Identify which cell holds the provided text, then report its (X, Y) central coordinate. 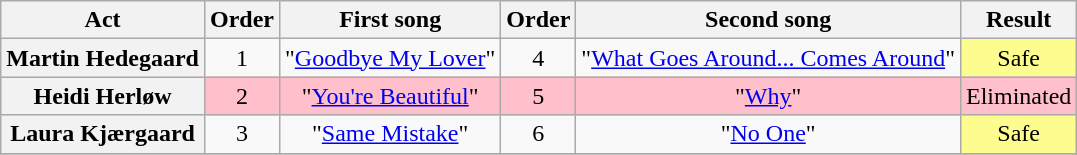
"Goodbye My Lover" (390, 58)
Eliminated (1018, 96)
1 (242, 58)
Act (103, 20)
"Why" (768, 96)
"You're Beautiful" (390, 96)
Result (1018, 20)
3 (242, 134)
Laura Kjærgaard (103, 134)
First song (390, 20)
2 (242, 96)
Heidi Herløw (103, 96)
"No One" (768, 134)
5 (538, 96)
6 (538, 134)
"Same Mistake" (390, 134)
4 (538, 58)
Second song (768, 20)
Martin Hedegaard (103, 58)
"What Goes Around... Comes Around" (768, 58)
